From the cell containing the given text, extract its center point as (x, y) coordinate. 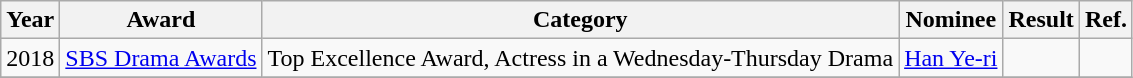
Nominee (951, 20)
Top Excellence Award, Actress in a Wednesday-Thursday Drama (580, 58)
Result (1041, 20)
Year (30, 20)
Han Ye-ri (951, 58)
SBS Drama Awards (161, 58)
2018 (30, 58)
Ref. (1106, 20)
Award (161, 20)
Category (580, 20)
